Locate the cell with the specified text and output its (x, y) center coordinate. 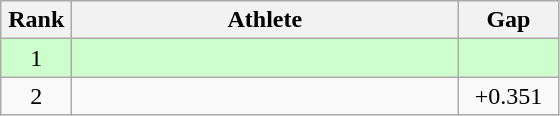
1 (36, 58)
Rank (36, 20)
+0.351 (508, 96)
2 (36, 96)
Gap (508, 20)
Athlete (265, 20)
